Output the [x, y] coordinate of the center of the cell containing the given text.  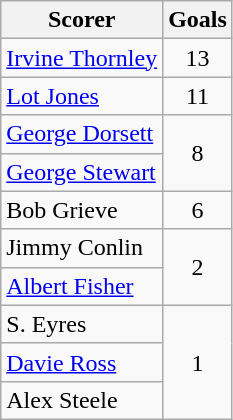
Goals [198, 20]
George Stewart [82, 172]
Lot Jones [82, 96]
13 [198, 58]
1 [198, 362]
S. Eyres [82, 324]
Albert Fisher [82, 286]
Jimmy Conlin [82, 248]
George Dorsett [82, 134]
Bob Grieve [82, 210]
Scorer [82, 20]
11 [198, 96]
Irvine Thornley [82, 58]
Davie Ross [82, 362]
2 [198, 267]
Alex Steele [82, 400]
8 [198, 153]
6 [198, 210]
